Search for the cell housing the specified text and yield its (x, y) center coordinate. 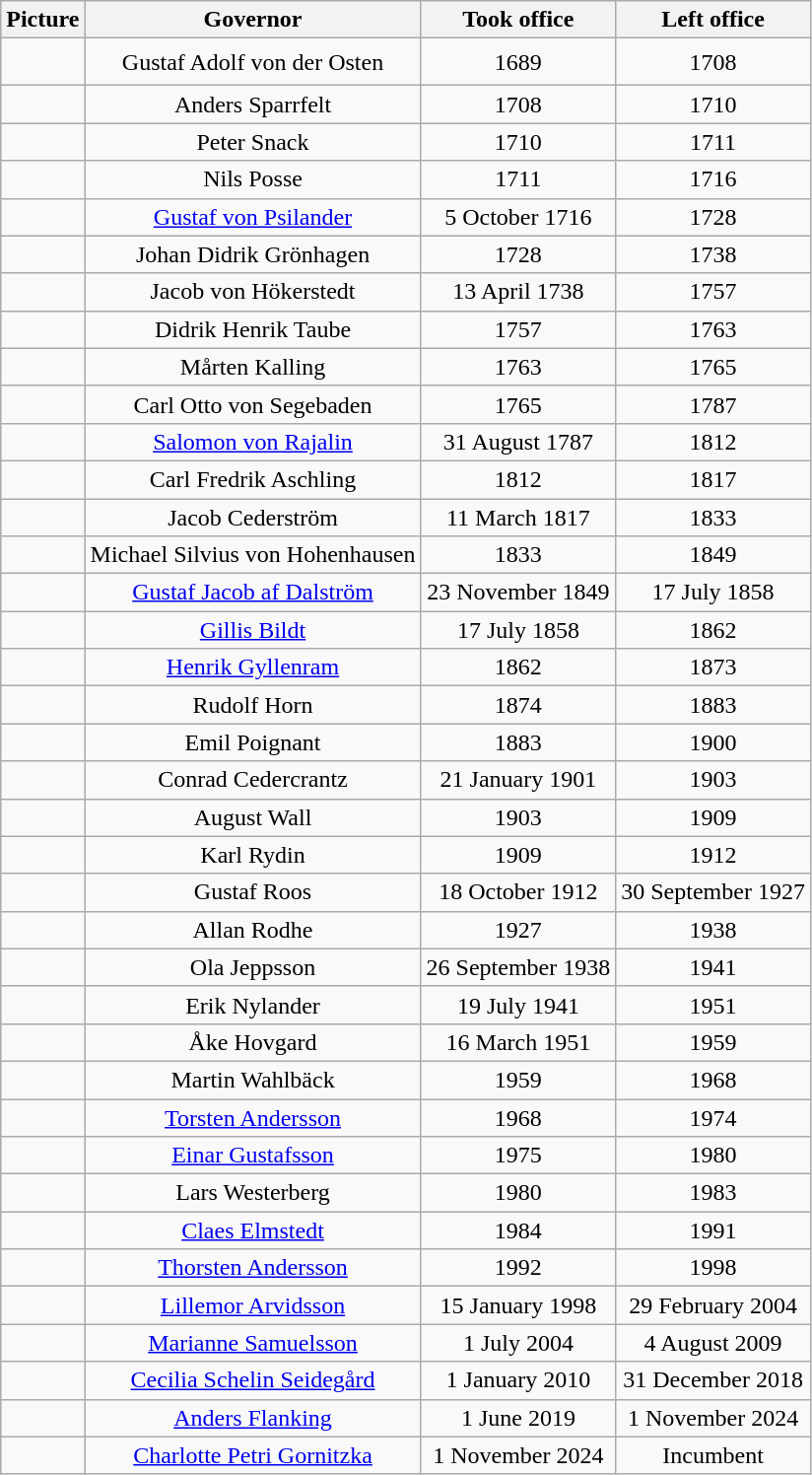
1983 (713, 1193)
Carl Otto von Segebaden (252, 404)
Karl Rydin (252, 855)
1 July 2004 (518, 1343)
1951 (713, 1005)
Incumbent (713, 1455)
Lillemor Arvidsson (252, 1305)
31 December 2018 (713, 1380)
1 January 2010 (518, 1380)
1912 (713, 855)
Erik Nylander (252, 1005)
1984 (518, 1230)
1817 (713, 479)
23 November 1849 (518, 593)
15 January 1998 (518, 1305)
31 August 1787 (518, 442)
30 September 1927 (713, 892)
19 July 1941 (518, 1005)
13 April 1738 (518, 292)
Gustaf Jacob af Dalström (252, 593)
August Wall (252, 817)
Took office (518, 20)
26 September 1938 (518, 967)
Governor (252, 20)
1941 (713, 967)
1938 (713, 930)
Åke Hovgard (252, 1042)
Michael Silvius von Hohenhausen (252, 555)
Carl Fredrik Aschling (252, 479)
Gustaf Adolf von der Osten (252, 62)
Didrik Henrik Taube (252, 329)
Mårten Kalling (252, 367)
Jacob Cederström (252, 518)
Johan Didrik Grönhagen (252, 254)
Anders Sparrfelt (252, 105)
1738 (713, 254)
Thorsten Andersson (252, 1268)
Cecilia Schelin Seidegård (252, 1380)
1873 (713, 667)
Lars Westerberg (252, 1193)
Left office (713, 20)
1900 (713, 742)
Rudolf Horn (252, 705)
1992 (518, 1268)
Peter Snack (252, 142)
Conrad Cedercrantz (252, 780)
Jacob von Hökerstedt (252, 292)
1716 (713, 179)
Claes Elmstedt (252, 1230)
1975 (518, 1156)
Marianne Samuelsson (252, 1343)
1 June 2019 (518, 1418)
11 March 1817 (518, 518)
4 August 2009 (713, 1343)
Emil Poignant (252, 742)
1927 (518, 930)
1874 (518, 705)
Nils Posse (252, 179)
5 October 1716 (518, 217)
Einar Gustafsson (252, 1156)
1974 (713, 1117)
Charlotte Petri Gornitzka (252, 1455)
1787 (713, 404)
Salomon von Rajalin (252, 442)
Gustaf von Psilander (252, 217)
Henrik Gyllenram (252, 667)
Allan Rodhe (252, 930)
29 February 2004 (713, 1305)
Ola Jeppsson (252, 967)
1991 (713, 1230)
Martin Wahlbäck (252, 1080)
16 March 1951 (518, 1042)
Torsten Andersson (252, 1117)
Gustaf Roos (252, 892)
1689 (518, 62)
1998 (713, 1268)
1849 (713, 555)
Picture (43, 20)
Gillis Bildt (252, 630)
18 October 1912 (518, 892)
Anders Flanking (252, 1418)
21 January 1901 (518, 780)
